Extract the [X, Y] coordinate from the center of the cell holding the provided text.  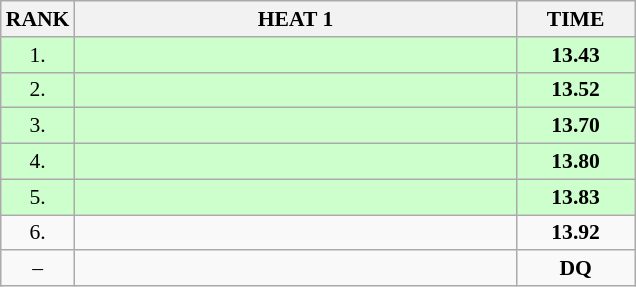
13.70 [576, 126]
HEAT 1 [295, 19]
DQ [576, 269]
3. [38, 126]
6. [38, 233]
2. [38, 90]
– [38, 269]
13.80 [576, 162]
TIME [576, 19]
1. [38, 55]
13.43 [576, 55]
5. [38, 197]
13.83 [576, 197]
4. [38, 162]
13.52 [576, 90]
13.92 [576, 233]
RANK [38, 19]
